Determine the [x, y] coordinate at the center of the cell enclosing the given text.  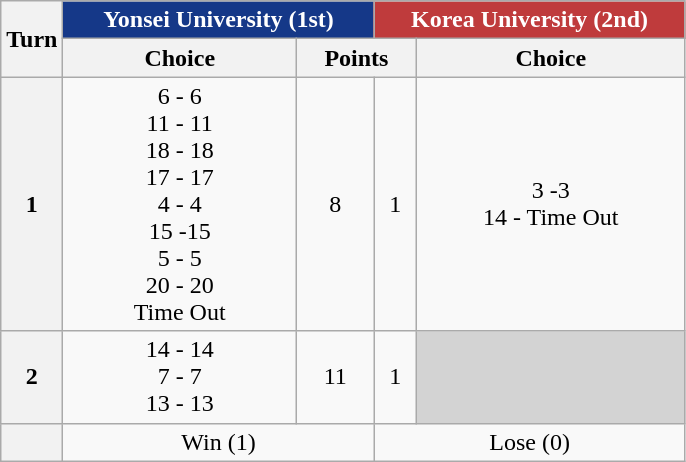
Yonsei University (1st) [218, 20]
Turn [32, 39]
Lose (0) [530, 442]
Points [356, 58]
Win (1) [218, 442]
Korea University (2nd) [530, 20]
8 [335, 204]
6 - 611 - 1118 - 1817 - 174 - 415 -155 - 520 - 20Time Out [180, 204]
3 -314 - Time Out [550, 204]
14 - 147 - 713 - 13 [180, 377]
11 [335, 377]
2 [32, 377]
